Extract the (X, Y) coordinate from the center of the cell holding the provided text.  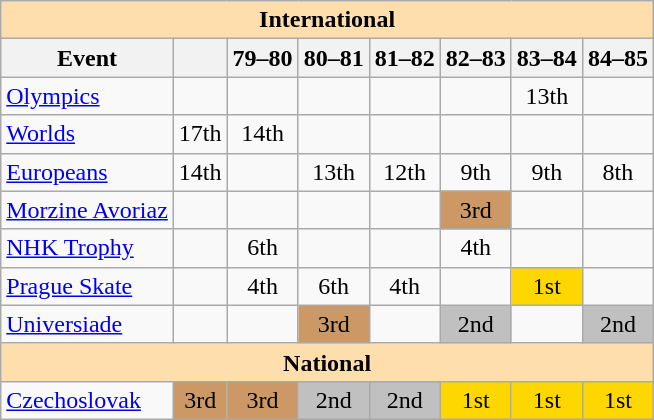
Prague Skate (88, 286)
Olympics (88, 96)
83–84 (546, 58)
Worlds (88, 134)
Czechoslovak (88, 400)
80–81 (334, 58)
84–85 (618, 58)
International (328, 20)
81–82 (404, 58)
National (328, 362)
82–83 (476, 58)
NHK Trophy (88, 248)
12th (404, 172)
8th (618, 172)
Universiade (88, 324)
79–80 (262, 58)
Event (88, 58)
17th (200, 134)
Morzine Avoriaz (88, 210)
Europeans (88, 172)
